Search for the cell housing the specified text and yield its [x, y] center coordinate. 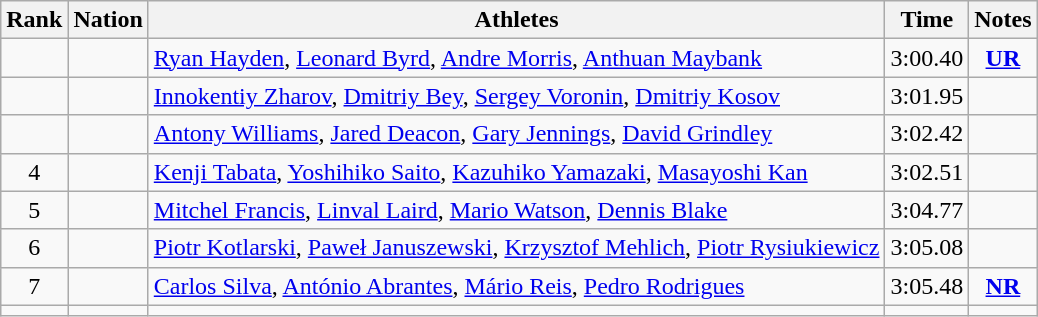
3:02.51 [927, 172]
3:02.42 [927, 134]
Nation [108, 20]
NR [1003, 286]
Carlos Silva, António Abrantes, Mário Reis, Pedro Rodrigues [516, 286]
Innokentiy Zharov, Dmitriy Bey, Sergey Voronin, Dmitriy Kosov [516, 96]
5 [34, 210]
3:05.48 [927, 286]
3:00.40 [927, 58]
Rank [34, 20]
Mitchel Francis, Linval Laird, Mario Watson, Dennis Blake [516, 210]
Kenji Tabata, Yoshihiko Saito, Kazuhiko Yamazaki, Masayoshi Kan [516, 172]
3:04.77 [927, 210]
3:05.08 [927, 248]
3:01.95 [927, 96]
Notes [1003, 20]
Time [927, 20]
7 [34, 286]
UR [1003, 58]
Antony Williams, Jared Deacon, Gary Jennings, David Grindley [516, 134]
6 [34, 248]
Piotr Kotlarski, Paweł Januszewski, Krzysztof Mehlich, Piotr Rysiukiewicz [516, 248]
Ryan Hayden, Leonard Byrd, Andre Morris, Anthuan Maybank [516, 58]
Athletes [516, 20]
4 [34, 172]
